Locate the cell with the specified text and output its [x, y] center coordinate. 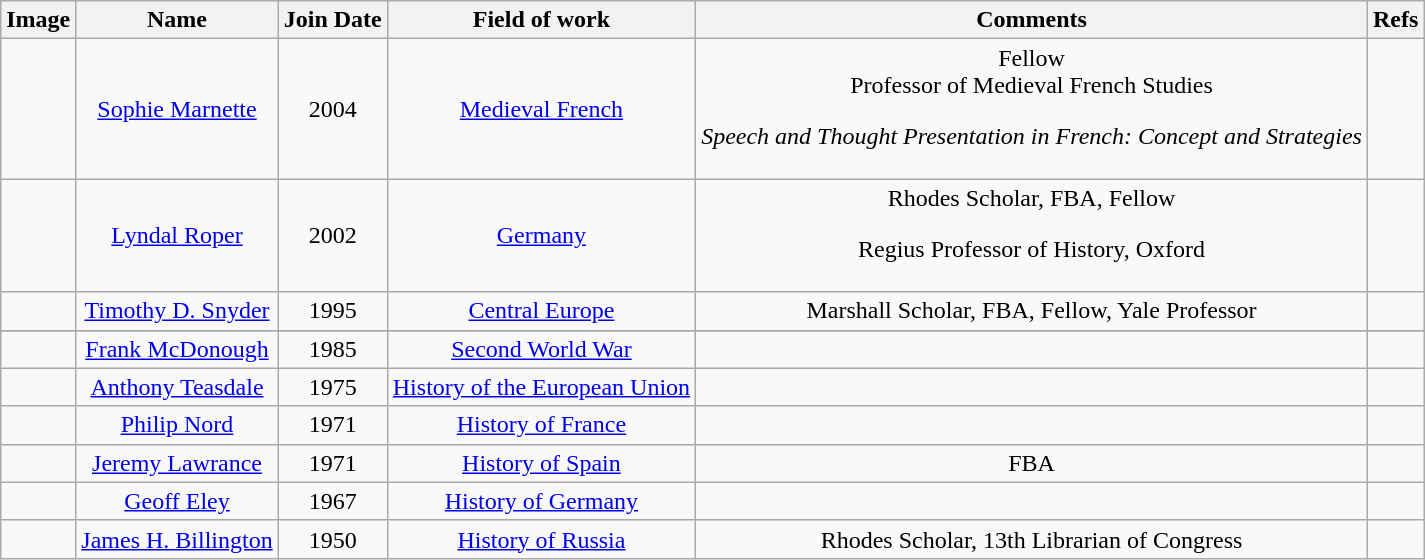
1995 [332, 311]
Frank McDonough [177, 349]
Rhodes Scholar, 13th Librarian of Congress [1032, 539]
Jeremy Lawrance [177, 463]
History of France [541, 425]
Timothy D. Snyder [177, 311]
Medieval French [541, 109]
Name [177, 20]
2004 [332, 109]
Image [38, 20]
Marshall Scholar, FBA, Fellow, Yale Professor [1032, 311]
History of Spain [541, 463]
FBA [1032, 463]
Lyndal Roper [177, 236]
FellowProfessor of Medieval French StudiesSpeech and Thought Presentation in French: Concept and Strategies [1032, 109]
Anthony Teasdale [177, 387]
Comments [1032, 20]
Germany [541, 236]
Field of work [541, 20]
Join Date [332, 20]
2002 [332, 236]
Central Europe [541, 311]
Geoff Eley [177, 501]
Sophie Marnette [177, 109]
1975 [332, 387]
Refs [1395, 20]
Rhodes Scholar, FBA, Fellow Regius Professor of History, Oxford [1032, 236]
History of Germany [541, 501]
1967 [332, 501]
1950 [332, 539]
Second World War [541, 349]
1985 [332, 349]
History of Russia [541, 539]
History of the European Union [541, 387]
James H. Billington [177, 539]
Philip Nord [177, 425]
